Scan for the cell matching the given text and deliver its (x, y) coordinate at center. 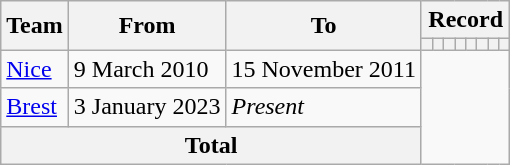
To (324, 26)
15 November 2011 (324, 69)
3 January 2023 (147, 107)
From (147, 26)
9 March 2010 (147, 69)
Team (35, 26)
Nice (35, 69)
Brest (35, 107)
Total (212, 145)
Present (324, 107)
Record (465, 20)
